Extract the [x, y] coordinate from the center of the cell holding the provided text.  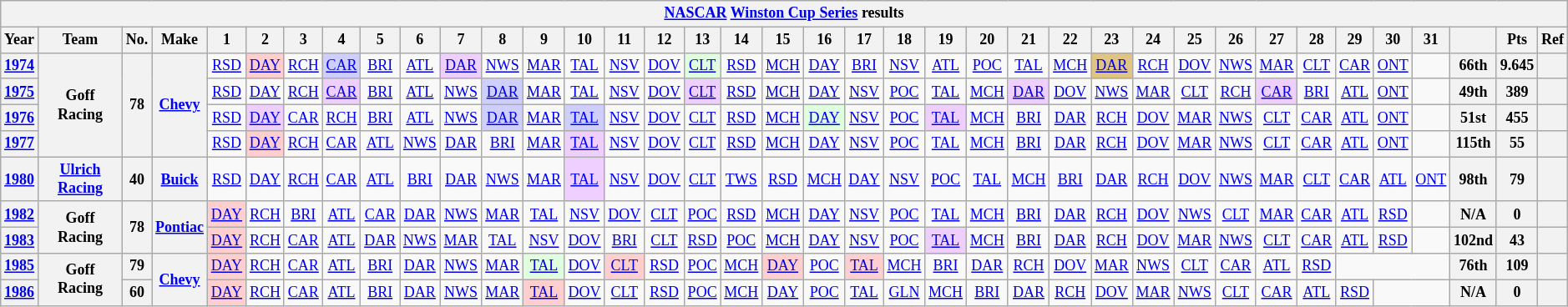
19 [946, 40]
28 [1317, 40]
1974 [20, 65]
1985 [20, 267]
14 [741, 40]
98th [1474, 179]
76th [1474, 267]
Team [80, 40]
23 [1111, 40]
7 [461, 40]
115th [1474, 143]
1 [226, 40]
102nd [1474, 240]
24 [1153, 40]
12 [665, 40]
NASCAR Winston Cup Series results [784, 13]
109 [1516, 267]
55 [1516, 143]
9.645 [1516, 65]
40 [137, 179]
30 [1393, 40]
389 [1516, 92]
Ulrich Racing [80, 179]
18 [904, 40]
1976 [20, 117]
11 [625, 40]
Year [20, 40]
Buick [180, 179]
8 [503, 40]
16 [824, 40]
13 [702, 40]
455 [1516, 117]
Pts [1516, 40]
17 [864, 40]
29 [1355, 40]
Make [180, 40]
49th [1474, 92]
26 [1236, 40]
3 [303, 40]
1986 [20, 292]
2 [265, 40]
1975 [20, 92]
1983 [20, 240]
25 [1195, 40]
20 [987, 40]
GLN [904, 292]
1980 [20, 179]
5 [381, 40]
43 [1516, 240]
66th [1474, 65]
60 [137, 292]
6 [421, 40]
4 [341, 40]
Pontiac [180, 227]
TWS [741, 179]
22 [1070, 40]
Ref [1553, 40]
15 [783, 40]
1977 [20, 143]
9 [544, 40]
No. [137, 40]
51st [1474, 117]
1982 [20, 214]
27 [1277, 40]
31 [1431, 40]
10 [584, 40]
21 [1029, 40]
